For the text-containing cell, return its midpoint in [x, y] coordinate format. 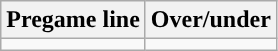
Over/under [210, 20]
Pregame line [74, 20]
